Capture the cell that displays the provided text and extract its (x, y) central coordinate. 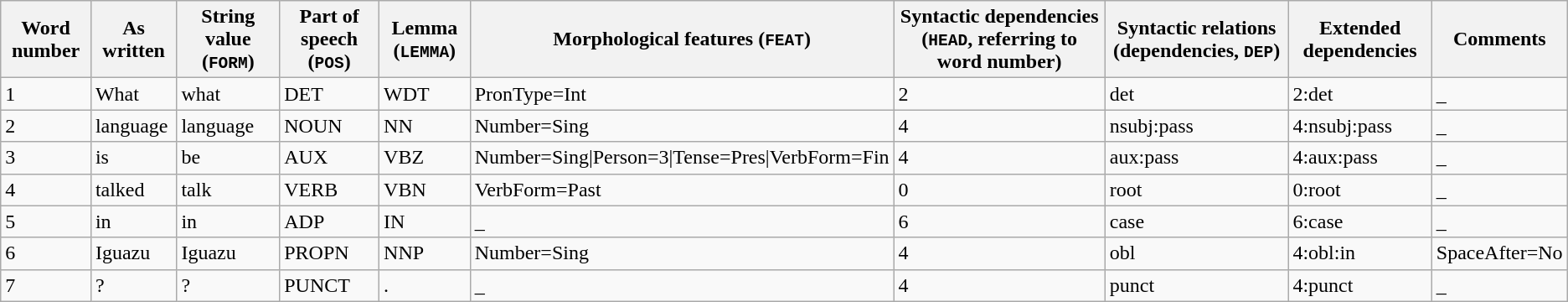
NNP (426, 253)
4:punct (1360, 285)
talked (134, 190)
VERB (330, 190)
VBZ (426, 158)
7 (46, 285)
root (1196, 190)
SpaceAfter=No (1499, 253)
Lemma (LEMMA) (426, 39)
punct (1196, 285)
is (134, 158)
Word number (46, 39)
PUNCT (330, 285)
nsubj:pass (1196, 126)
. (426, 285)
6:case (1360, 221)
4:aux:pass (1360, 158)
NN (426, 126)
Morphological features (FEAT) (682, 39)
be (228, 158)
VerbForm=Past (682, 190)
case (1196, 221)
DET (330, 94)
1 (46, 94)
obl (1196, 253)
talk (228, 190)
2:det (1360, 94)
3 (46, 158)
aux:pass (1196, 158)
Part of speech (POS) (330, 39)
0 (999, 190)
5 (46, 221)
As written (134, 39)
AUX (330, 158)
What (134, 94)
4:obl:in (1360, 253)
ADP (330, 221)
PronType=Int (682, 94)
VBN (426, 190)
Number=Sing|Person=3|Tense=Pres|VerbForm=Fin (682, 158)
Extended dependencies (1360, 39)
IN (426, 221)
det (1196, 94)
Syntactic dependencies (HEAD, referring to word number) (999, 39)
0:root (1360, 190)
4:nsubj:pass (1360, 126)
Comments (1499, 39)
String value (FORM) (228, 39)
NOUN (330, 126)
what (228, 94)
WDT (426, 94)
PROPN (330, 253)
Syntactic relations (dependencies, DEP) (1196, 39)
